Output the [x, y] coordinate of the center of the cell containing the given text.  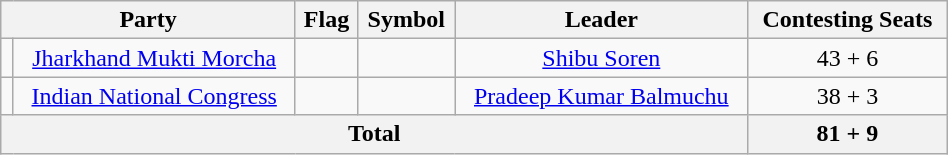
81 + 9 [848, 134]
43 + 6 [848, 58]
Symbol [406, 20]
Contesting Seats [848, 20]
Flag [326, 20]
38 + 3 [848, 96]
Total [374, 134]
Jharkhand Mukti Morcha [154, 58]
Party [148, 20]
Leader [602, 20]
Pradeep Kumar Balmuchu [602, 96]
Shibu Soren [602, 58]
Indian National Congress [154, 96]
